Capture the cell that displays the provided text and extract its (X, Y) central coordinate. 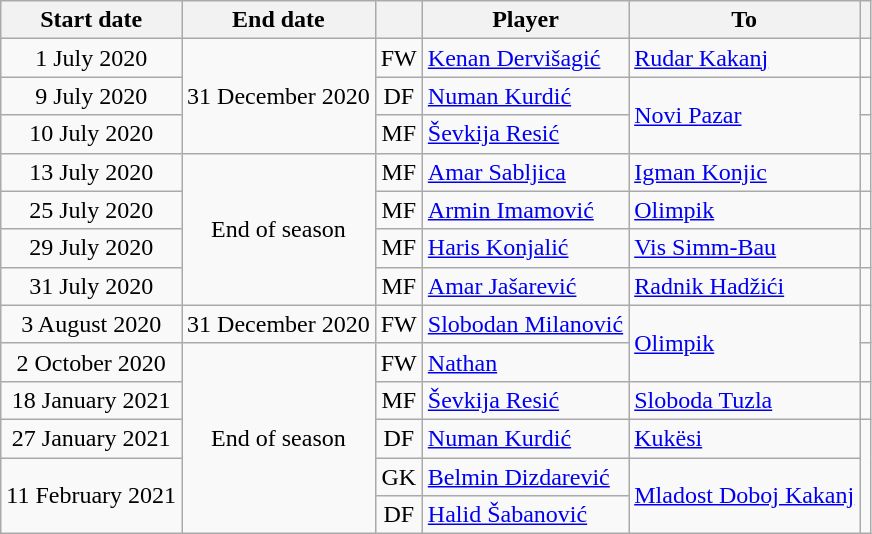
Start date (92, 20)
Igman Konjic (744, 172)
Armin Imamović (525, 210)
31 July 2020 (92, 286)
18 January 2021 (92, 400)
GK (398, 477)
25 July 2020 (92, 210)
2 October 2020 (92, 362)
Slobodan Milanović (525, 324)
Mladost Doboj Kakanj (744, 496)
Radnik Hadžići (744, 286)
Amar Sabljica (525, 172)
11 February 2021 (92, 496)
9 July 2020 (92, 96)
Novi Pazar (744, 115)
27 January 2021 (92, 438)
Kenan Dervišagić (525, 58)
To (744, 20)
End date (279, 20)
Kukësi (744, 438)
1 July 2020 (92, 58)
Rudar Kakanj (744, 58)
Nathan (525, 362)
Amar Jašarević (525, 286)
Player (525, 20)
3 August 2020 (92, 324)
Haris Konjalić (525, 248)
13 July 2020 (92, 172)
Sloboda Tuzla (744, 400)
Belmin Dizdarević (525, 477)
Halid Šabanović (525, 515)
Vis Simm-Bau (744, 248)
29 July 2020 (92, 248)
10 July 2020 (92, 134)
